Capture the cell that displays the provided text and extract its [X, Y] central coordinate. 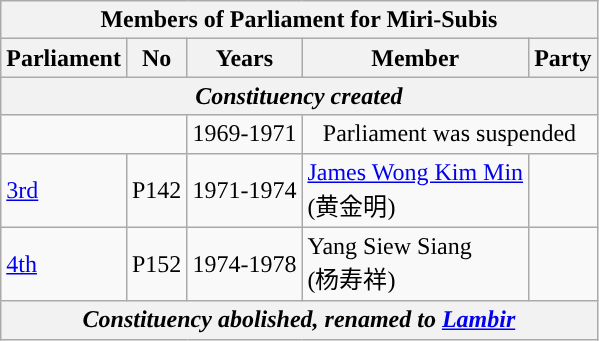
P152 [156, 264]
Constituency created [299, 96]
Yang Siew Siang (杨寿祥) [416, 264]
Years [244, 58]
1969-1971 [244, 134]
P142 [156, 190]
1971-1974 [244, 190]
Members of Parliament for Miri-Subis [299, 20]
James Wong Kim Min (黄金明) [416, 190]
Parliament [64, 58]
Parliament was suspended [450, 134]
Constituency abolished, renamed to Lambir [299, 320]
Party [563, 58]
Member [416, 58]
1974-1978 [244, 264]
3rd [64, 190]
No [156, 58]
4th [64, 264]
